Output the [X, Y] coordinate of the center of the cell containing the given text.  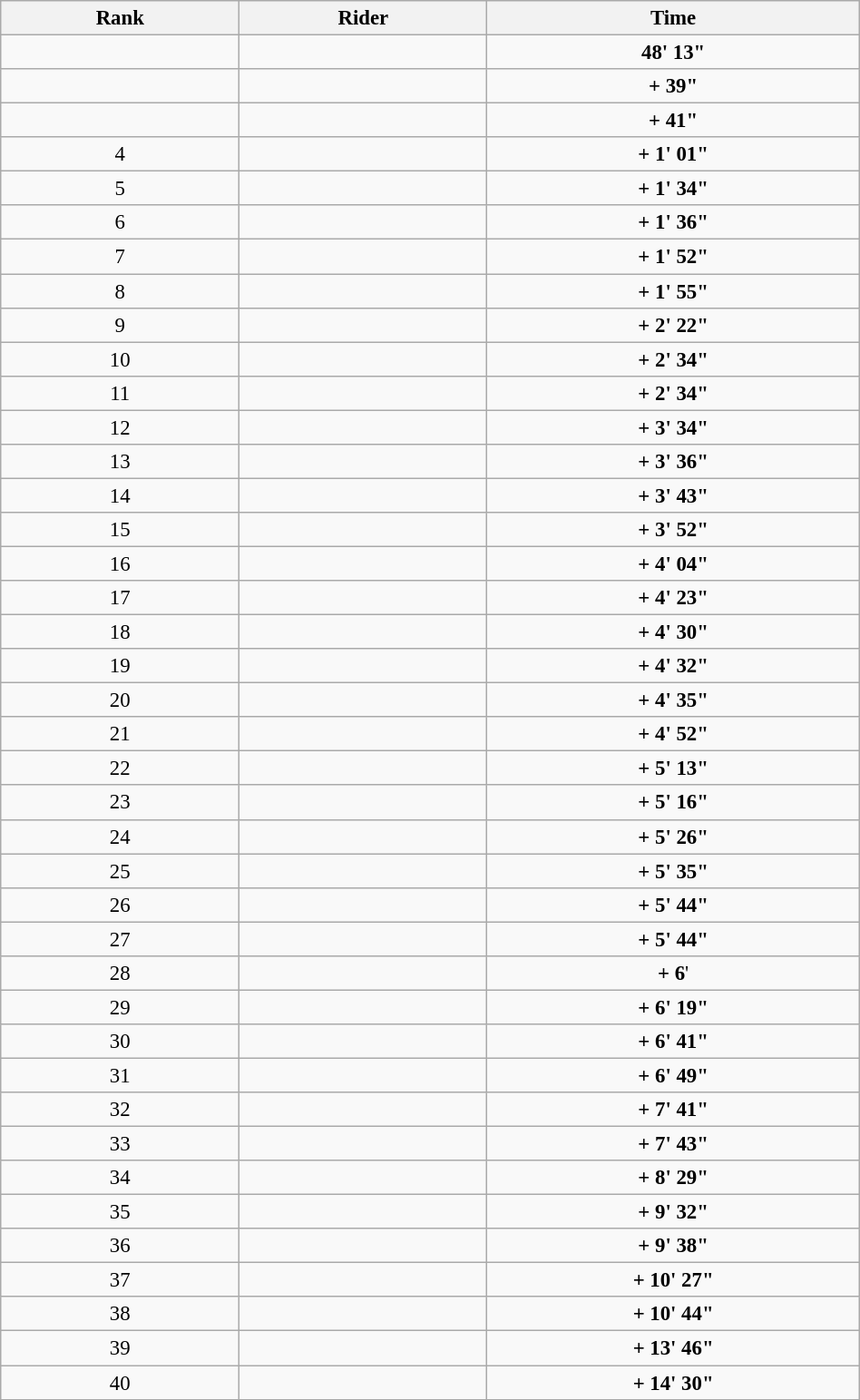
11 [120, 393]
40 [120, 1383]
+ 5' 26" [673, 837]
16 [120, 563]
+ 8' 29" [673, 1178]
+ 9' 38" [673, 1246]
21 [120, 734]
37 [120, 1280]
48' 13" [673, 53]
+ 4' 30" [673, 632]
+ 41" [673, 121]
8 [120, 291]
+ 4' 04" [673, 563]
+ 9' 32" [673, 1212]
+ 1' 52" [673, 257]
+ 3' 52" [673, 530]
18 [120, 632]
+ 5' 35" [673, 871]
+ 7' 41" [673, 1110]
23 [120, 803]
+ 39" [673, 86]
+ 1' 34" [673, 189]
29 [120, 1007]
+ 1' 36" [673, 222]
+ 4' 32" [673, 666]
22 [120, 769]
20 [120, 700]
Rider [363, 18]
+ 13' 46" [673, 1348]
38 [120, 1315]
32 [120, 1110]
9 [120, 325]
12 [120, 427]
25 [120, 871]
+ 6' [673, 974]
4 [120, 154]
28 [120, 974]
+ 2' 22" [673, 325]
+ 3' 34" [673, 427]
26 [120, 905]
31 [120, 1075]
19 [120, 666]
6 [120, 222]
7 [120, 257]
+ 6' 19" [673, 1007]
+ 3' 36" [673, 462]
34 [120, 1178]
+ 5' 16" [673, 803]
30 [120, 1042]
5 [120, 189]
13 [120, 462]
35 [120, 1212]
+ 1' 01" [673, 154]
+ 4' 52" [673, 734]
+ 3' 43" [673, 495]
+ 10' 27" [673, 1280]
+ 10' 44" [673, 1315]
39 [120, 1348]
+ 4' 35" [673, 700]
24 [120, 837]
+ 14' 30" [673, 1383]
+ 6' 49" [673, 1075]
27 [120, 939]
Time [673, 18]
+ 5' 13" [673, 769]
+ 1' 55" [673, 291]
36 [120, 1246]
10 [120, 359]
+ 6' 41" [673, 1042]
Rank [120, 18]
+ 4' 23" [673, 598]
14 [120, 495]
+ 7' 43" [673, 1144]
15 [120, 530]
33 [120, 1144]
17 [120, 598]
